Pinpoint the cell where the given text exists, returning its (X, Y) midpoint coordinate. 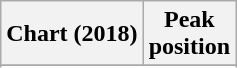
Chart (2018) (72, 34)
Peak position (189, 34)
